Identify which cell holds the provided text, then report its [X, Y] central coordinate. 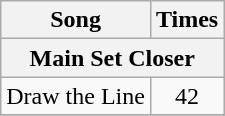
Main Set Closer [112, 58]
42 [186, 96]
Times [186, 20]
Draw the Line [76, 96]
Song [76, 20]
